Find where the given text appears and provide that cell's center as [x, y] coordinate. 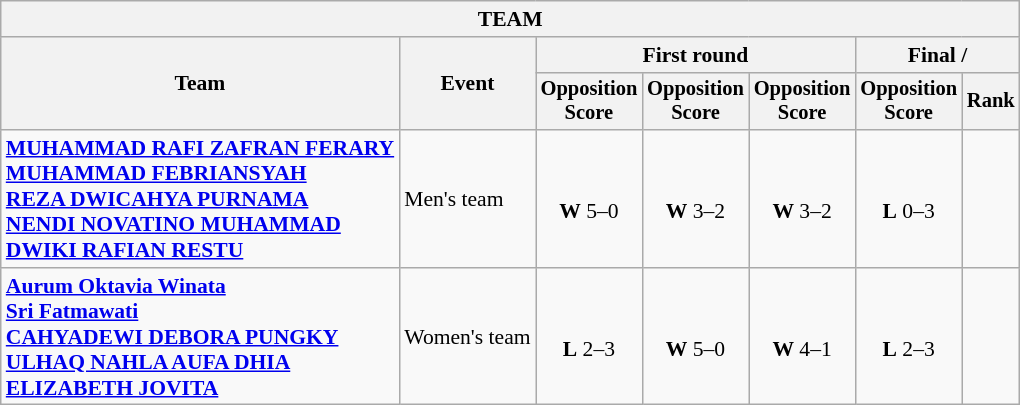
Final / [937, 55]
Event [467, 84]
W 5–0 [590, 199]
MUHAMMAD RAFI ZAFRAN FERARYMUHAMMAD FEBRIANSYAHREZA DWICAHYA PURNAMANENDI NOVATINO MUHAMMADDWIKI RAFIAN RESTU [200, 199]
TEAM [510, 19]
L 0–3 [908, 199]
Team [200, 84]
Men's team [467, 199]
Rank [991, 101]
First round [696, 55]
